Return the (X, Y) coordinate for the center point of the cell that contains the specified text.  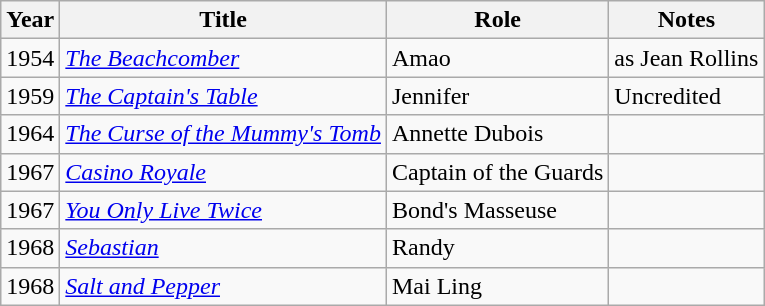
The Beachcomber (224, 58)
1964 (30, 134)
Amao (497, 58)
Uncredited (686, 96)
Jennifer (497, 96)
The Curse of the Mummy's Tomb (224, 134)
as Jean Rollins (686, 58)
1954 (30, 58)
Year (30, 20)
Salt and Pepper (224, 286)
Mai Ling (497, 286)
Bond's Masseuse (497, 210)
Annette Dubois (497, 134)
1959 (30, 96)
Randy (497, 248)
The Captain's Table (224, 96)
Role (497, 20)
You Only Live Twice (224, 210)
Notes (686, 20)
Title (224, 20)
Sebastian (224, 248)
Captain of the Guards (497, 172)
Casino Royale (224, 172)
